Pinpoint the cell where the given text exists, returning its (x, y) midpoint coordinate. 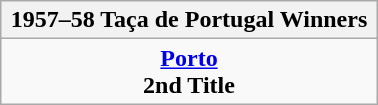
1957–58 Taça de Portugal Winners (189, 20)
Porto2nd Title (189, 72)
